Determine the (X, Y) coordinate at the center of the cell enclosing the given text.  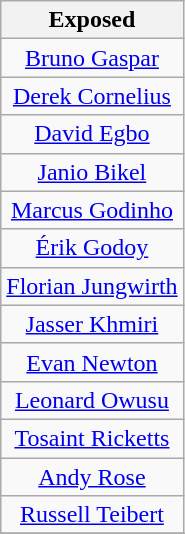
Érik Godoy (92, 248)
Tosaint Ricketts (92, 438)
Janio Bikel (92, 172)
Andy Rose (92, 477)
David Egbo (92, 134)
Russell Teibert (92, 515)
Leonard Owusu (92, 400)
Evan Newton (92, 362)
Jasser Khmiri (92, 324)
Derek Cornelius (92, 96)
Marcus Godinho (92, 210)
Bruno Gaspar (92, 58)
Florian Jungwirth (92, 286)
Exposed (92, 20)
